Return (x, y) of the center of cell containing provided text 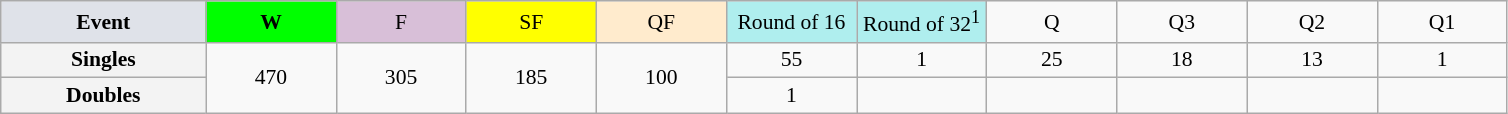
Doubles (104, 96)
18 (1182, 60)
F (401, 22)
Q2 (1312, 22)
Singles (104, 60)
Q (1052, 22)
470 (271, 78)
Round of 321 (921, 22)
Q3 (1182, 22)
13 (1312, 60)
QF (661, 22)
100 (661, 78)
SF (531, 22)
Round of 16 (791, 22)
305 (401, 78)
Q1 (1442, 22)
185 (531, 78)
55 (791, 60)
W (271, 22)
25 (1052, 60)
Event (104, 22)
